Extract the [x, y] coordinate from the center of the cell holding the provided text.  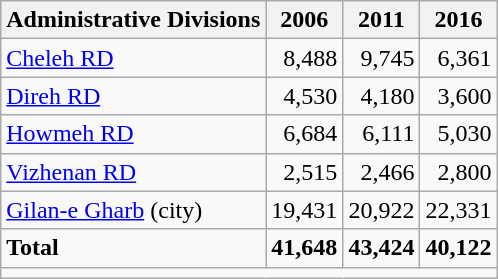
2,800 [458, 172]
6,684 [304, 134]
8,488 [304, 58]
40,122 [458, 248]
Vizhenan RD [134, 172]
43,424 [382, 248]
Cheleh RD [134, 58]
2,515 [304, 172]
Gilan-e Gharb (city) [134, 210]
5,030 [458, 134]
41,648 [304, 248]
Total [134, 248]
2006 [304, 20]
2011 [382, 20]
20,922 [382, 210]
19,431 [304, 210]
2016 [458, 20]
Howmeh RD [134, 134]
9,745 [382, 58]
3,600 [458, 96]
Direh RD [134, 96]
4,180 [382, 96]
Administrative Divisions [134, 20]
22,331 [458, 210]
4,530 [304, 96]
6,111 [382, 134]
2,466 [382, 172]
6,361 [458, 58]
